Scan for the cell matching the given text and deliver its (x, y) coordinate at center. 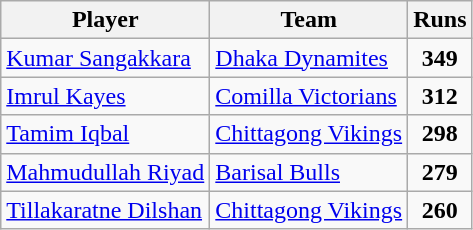
312 (440, 96)
Kumar Sangakkara (106, 58)
Imrul Kayes (106, 96)
Runs (440, 20)
Barisal Bulls (309, 172)
349 (440, 58)
260 (440, 210)
Mahmudullah Riyad (106, 172)
Tamim Iqbal (106, 134)
Team (309, 20)
Tillakaratne Dilshan (106, 210)
Player (106, 20)
Dhaka Dynamites (309, 58)
Comilla Victorians (309, 96)
298 (440, 134)
279 (440, 172)
